Return the [x, y] coordinate for the center point of the cell that contains the specified text.  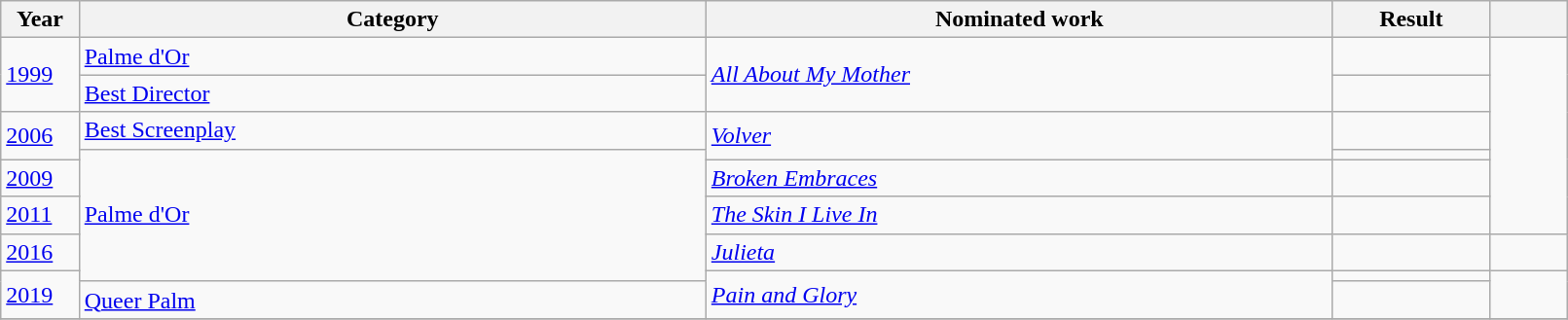
2009 [40, 178]
Queer Palm [392, 300]
The Skin I Live In [1019, 215]
Broken Embraces [1019, 178]
Pain and Glory [1019, 294]
Best Screenplay [392, 130]
2011 [40, 215]
2006 [40, 136]
Nominated work [1019, 19]
Result [1411, 19]
1999 [40, 75]
2019 [40, 294]
Category [392, 19]
Year [40, 19]
2016 [40, 252]
Best Director [392, 93]
Julieta [1019, 252]
All About My Mother [1019, 75]
Volver [1019, 136]
